Pinpoint the cell where the given text exists, returning its (x, y) midpoint coordinate. 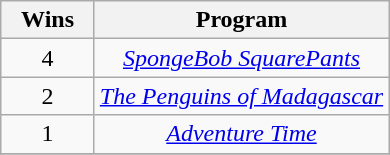
Program (241, 20)
The Penguins of Madagascar (241, 96)
SpongeBob SquarePants (241, 58)
Adventure Time (241, 134)
2 (48, 96)
Wins (48, 20)
1 (48, 134)
4 (48, 58)
